Find where the given text appears and provide that cell's center as (X, Y) coordinate. 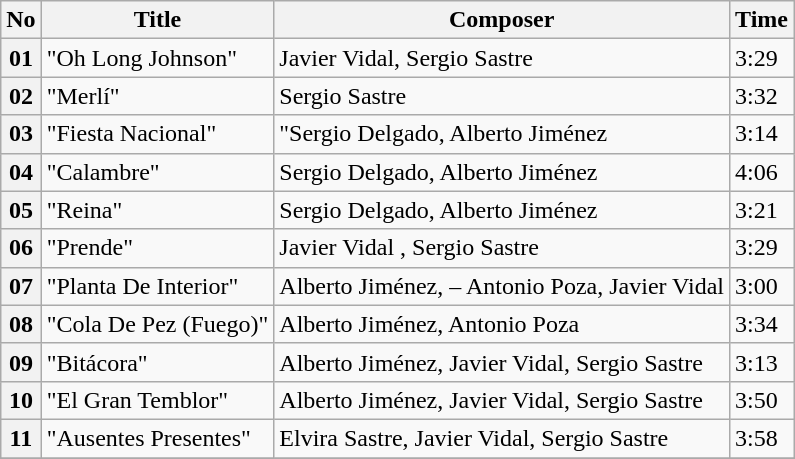
09 (21, 362)
"Merlí" (158, 96)
Time (762, 20)
08 (21, 324)
Title (158, 20)
"Fiesta Nacional" (158, 134)
"Planta De Interior" (158, 286)
3:00 (762, 286)
4:06 (762, 172)
3:50 (762, 400)
01 (21, 58)
06 (21, 248)
"Ausentes Presentes" (158, 438)
10 (21, 400)
"Oh Long Johnson" (158, 58)
3:21 (762, 210)
Sergio Sastre (502, 96)
03 (21, 134)
3:14 (762, 134)
"El Gran Temblor" (158, 400)
02 (21, 96)
Composer (502, 20)
Alberto Jiménez, Antonio Poza (502, 324)
3:32 (762, 96)
"Sergio Delgado, Alberto Jiménez (502, 134)
Javier Vidal, Sergio Sastre (502, 58)
"Reina" (158, 210)
"Bitácora" (158, 362)
Alberto Jiménez, – Antonio Poza, Javier Vidal (502, 286)
"Calambre" (158, 172)
05 (21, 210)
3:34 (762, 324)
07 (21, 286)
No (21, 20)
04 (21, 172)
3:13 (762, 362)
11 (21, 438)
"Cola De Pez (Fuego)" (158, 324)
Javier Vidal , Sergio Sastre (502, 248)
3:58 (762, 438)
"Prende" (158, 248)
Elvira Sastre, Javier Vidal, Sergio Sastre (502, 438)
